Identify which cell holds the provided text, then report its (X, Y) central coordinate. 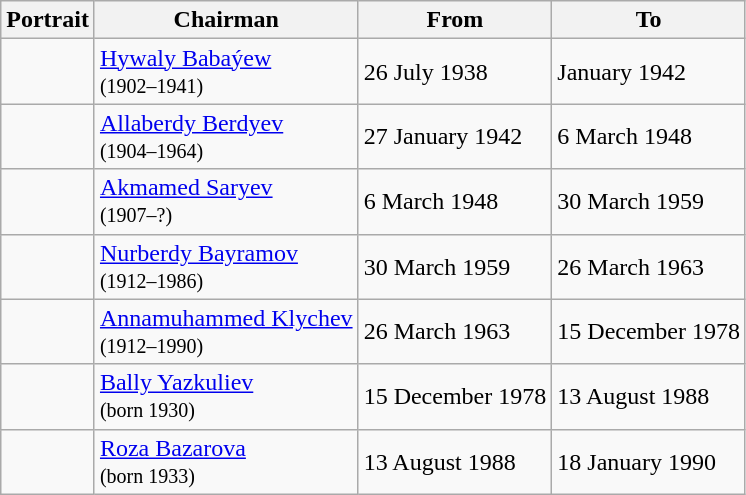
To (649, 20)
Allaberdy Berdyev(1904–1964) (226, 136)
Nurberdy Bayramov(1912–1986) (226, 266)
January 1942 (649, 72)
Portrait (48, 20)
26 July 1938 (455, 72)
Chairman (226, 20)
Hywaly Babaýew(1902–1941) (226, 72)
Roza Bazarova(born 1933) (226, 462)
Akmamed Saryev(1907–?) (226, 202)
From (455, 20)
27 January 1942 (455, 136)
Bally Yazkuliev(born 1930) (226, 396)
18 January 1990 (649, 462)
Annamuhammed Klychev(1912–1990) (226, 332)
